Extract the (x, y) coordinate from the center of the cell holding the provided text.  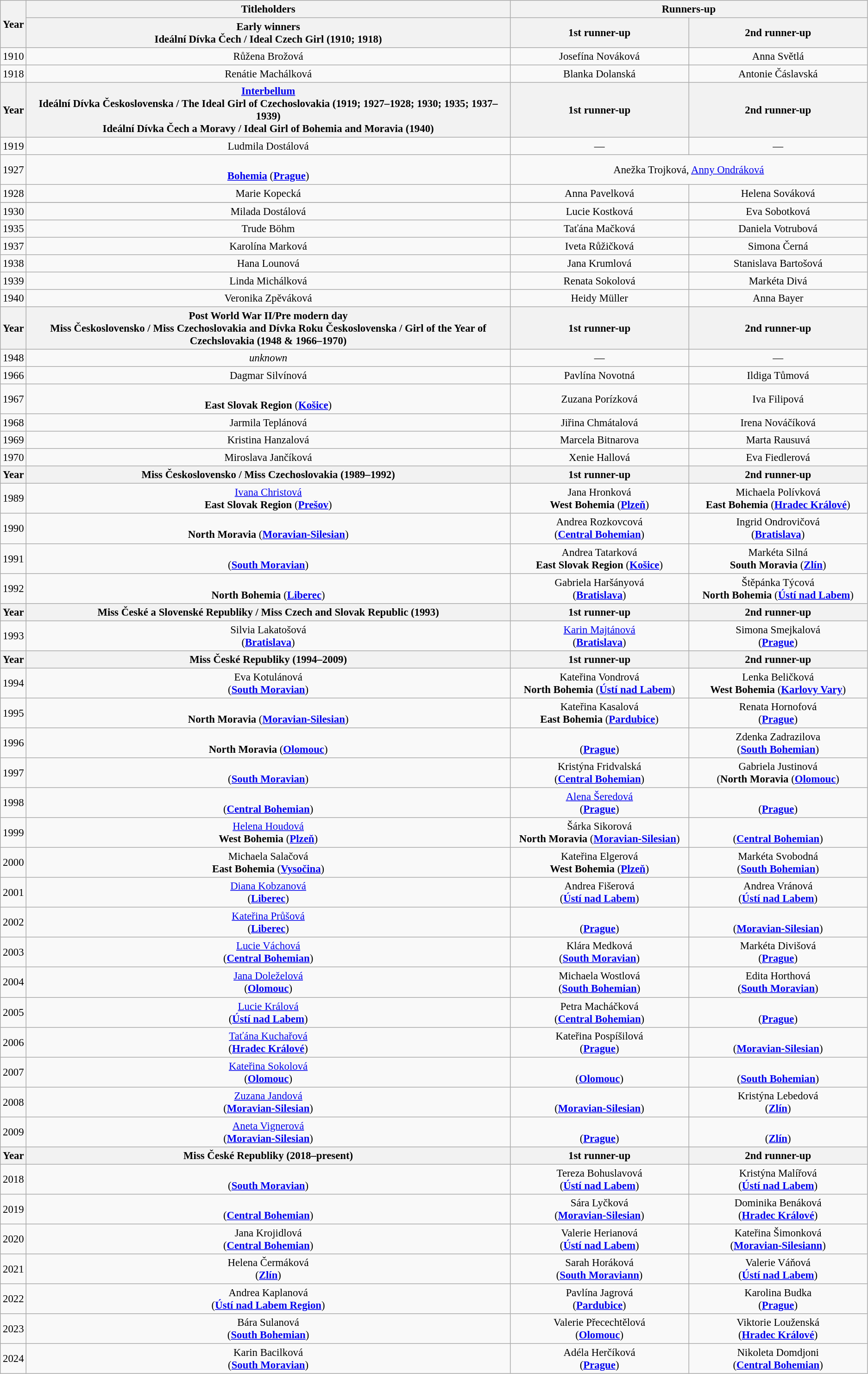
Markéta SilnáSouth Moravia (Zlín) (778, 559)
Ludmila Dostálová (268, 146)
Viktorie Louženská(Hradec Králové) (778, 1329)
Lucie Váchová(Central Bohemian) (268, 952)
Josefína Nováková (599, 57)
Markéta Divišová(Prague) (778, 952)
Lenka BeličkováWest Bohemia (Karlovy Vary) (778, 683)
Kateřina Sokolová(Olomouc) (268, 1072)
1993 (13, 636)
2005 (13, 1013)
Daniela Votrubová (778, 228)
1997 (13, 773)
Sarah Horáková(South Moraviann) (599, 1269)
Bára Sulanová(South Bohemian) (268, 1329)
Renata Hornofová(Prague) (778, 713)
Kateřina KasalováEast Bohemia (Pardubice) (599, 713)
2009 (13, 1132)
Xenie Hallová (599, 458)
2018 (13, 1179)
2002 (13, 923)
1991 (13, 559)
Eva Kotulánová(South Moravian) (268, 683)
1935 (13, 228)
Gabriela Justinová(North Moravia (Olomouc) (778, 773)
1989 (13, 498)
Anna Bayer (778, 298)
Silvia Lakatošová(Bratislava) (268, 636)
Simona Černá (778, 246)
Taťána Mačková (599, 228)
2006 (13, 1042)
Simona Smejkalová(Prague) (778, 636)
Marcela Bitnarova (599, 440)
North Bohemia (Liberec) (268, 588)
Markéta Divá (778, 281)
Michaela Wostlová(South Bohemian) (599, 982)
Klára Medková(South Moravian) (599, 952)
Bohemia (Prague) (268, 170)
1948 (13, 358)
Růžena Brožová (268, 57)
2007 (13, 1072)
Karolina Budka(Prague) (778, 1299)
Kristýna Malířová(Ústí nad Labem) (778, 1179)
Zdenka Zadrazilova(South Bohemian) (778, 743)
Antonie Čáslavská (778, 74)
Miroslava Jančíková (268, 458)
Helena Čermáková(Zlín) (268, 1269)
1990 (13, 529)
Anna Světlá (778, 57)
1918 (13, 74)
Eva Sobotková (778, 211)
Ildiga Tůmová (778, 375)
1919 (13, 146)
Kristina Hanzalová (268, 440)
1992 (13, 588)
1939 (13, 281)
East Slovak Region (Košice) (268, 399)
Andrea TatarkováEast Slovak Region (Košice) (599, 559)
Linda Michálková (268, 281)
Renátie Machálková (268, 74)
Ingrid Ondrovičová(Bratislava) (778, 529)
Alena Šeredová(Prague) (599, 803)
Edita Horthová(South Moravian) (778, 982)
unknown (268, 358)
2001 (13, 892)
North Moravia (Olomouc) (268, 743)
Andrea Kaplanová(Ústí nad Labem Region) (268, 1299)
Michaela PolívkováEast Bohemia (Hradec Králové) (778, 498)
Pavlína Novotná (599, 375)
Jana Krojidlová(Central Bohemian) (268, 1239)
Dagmar Silvínová (268, 375)
Kateřina Šimonková(Moravian-Silesiann) (778, 1239)
Milada Dostálová (268, 211)
2022 (13, 1299)
Stanislava Bartošová (778, 263)
1999 (13, 833)
Miss České Republiky (1994–2009) (268, 660)
Marie Kopecká (268, 194)
2023 (13, 1329)
Gabriela Haršányová(Bratislava) (599, 588)
Petra Macháčková(Central Bohemian) (599, 1013)
1928 (13, 194)
(South Bohemian) (778, 1072)
1994 (13, 683)
Helena Sováková (778, 194)
Aneta Vignerová(Moravian-Silesian) (268, 1132)
Kateřina Průšová(Liberec) (268, 923)
1930 (13, 211)
1937 (13, 246)
Miss Československo / Miss Czechoslovakia (1989–1992) (268, 475)
Nikoleta Domdjoni(Central Bohemian) (778, 1359)
1968 (13, 423)
Helena HoudováWest Bohemia (Plzeň) (268, 833)
1940 (13, 298)
Dominika Benáková(Hradec Králové) (778, 1209)
Kateřina ElgerováWest Bohemia (Plzeň) (599, 863)
1966 (13, 375)
Adéla Herčíková(Prague) (599, 1359)
1995 (13, 713)
Jana Doleželová(Olomouc) (268, 982)
Sára Lyčková(Moravian-Silesian) (599, 1209)
1927 (13, 170)
2024 (13, 1359)
Valerie Přecechtělová(Olomouc) (599, 1329)
2000 (13, 863)
Šárka SikorováNorth Moravia (Moravian-Silesian) (599, 833)
Jiřina Chmátalová (599, 423)
Eva Fiedlerová (778, 458)
Kristýna Fridvalská(Central Bohemian) (599, 773)
Runners-up (688, 9)
Kateřina VondrováNorth Bohemia (Ústí nad Labem) (599, 683)
2019 (13, 1209)
Lucie Králová(Ústí nad Labem) (268, 1013)
Irena Nováčíková (778, 423)
Kateřina Pospíšilová(Prague) (599, 1042)
Michaela SalačováEast Bohemia (Vysočina) (268, 863)
Anežka Trojková, Anny Ondráková (688, 170)
1998 (13, 803)
1970 (13, 458)
Heidy Müller (599, 298)
Anna Pavelková (599, 194)
1996 (13, 743)
Miss České Republiky (2018–present) (268, 1156)
Štěpánka TýcováNorth Bohemia (Ústí nad Labem) (778, 588)
Markéta Svobodná(South Bohemian) (778, 863)
2004 (13, 982)
Kristýna Lebedová(Zlín) (778, 1102)
1910 (13, 57)
1938 (13, 263)
Jana Krumlová (599, 263)
Valerie Váňová(Ústí nad Labem) (778, 1269)
Andrea Fišerová(Ústí nad Labem) (599, 892)
Ivana ChristováEast Slovak Region (Prešov) (268, 498)
Karolína Marková (268, 246)
(Zlín) (778, 1132)
1969 (13, 440)
Blanka Dolanská (599, 74)
(Olomouc) (599, 1072)
Zuzana Porízková (599, 399)
Valerie Herianová(Ústí nad Labem) (599, 1239)
Jana HronkováWest Bohemia (Plzeň) (599, 498)
1967 (13, 399)
Lucie Kostková (599, 211)
Karin Bacilková(South Moravian) (268, 1359)
Veronika Zpěváková (268, 298)
Karin Majtánová(Bratislava) (599, 636)
Renata Sokolová (599, 281)
2008 (13, 1102)
Andrea Rozkovcová(Central Bohemian) (599, 529)
Tereza Bohuslavová(Ústí nad Labem) (599, 1179)
Trude Böhm (268, 228)
Jarmila Teplánová (268, 423)
Iva Filipová (778, 399)
Hana Lounová (268, 263)
Marta Rausuvá (778, 440)
Taťána Kuchařová(Hradec Králové) (268, 1042)
Iveta Růžičková (599, 246)
Miss České a Slovenské Republiky / Miss Czech and Slovak Republic (1993) (268, 612)
2021 (13, 1269)
2003 (13, 952)
2020 (13, 1239)
Andrea Vránová(Ústí nad Labem) (778, 892)
Early winnersIdeální Dívka Čech / Ideal Czech Girl (1910; 1918) (268, 33)
Pavlína Jagrová(Pardubice) (599, 1299)
Titleholders (268, 9)
Zuzana Jandová(Moravian-Silesian) (268, 1102)
Diana Kobzanová(Liberec) (268, 892)
